Locate the cell with the specified text and output its [x, y] center coordinate. 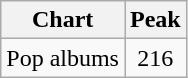
Peak [155, 20]
Chart [63, 20]
216 [155, 58]
Pop albums [63, 58]
